Pinpoint the cell where the given text exists, returning its (x, y) midpoint coordinate. 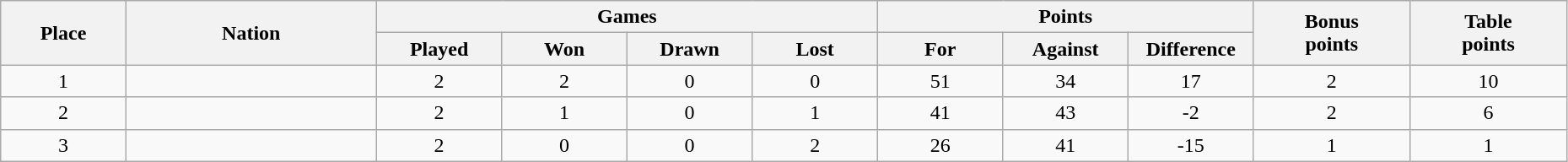
26 (940, 145)
Difference (1191, 49)
6 (1489, 113)
Tablepoints (1489, 33)
-2 (1191, 113)
Drawn (690, 49)
For (940, 49)
Won (565, 49)
Points (1065, 17)
Played (439, 49)
Bonuspoints (1332, 33)
51 (940, 81)
Lost (815, 49)
Games (627, 17)
Against (1066, 49)
17 (1191, 81)
-15 (1191, 145)
43 (1066, 113)
3 (64, 145)
34 (1066, 81)
Place (64, 33)
10 (1489, 81)
Nation (251, 33)
